Determine the (X, Y) coordinate at the center of the cell enclosing the given text.  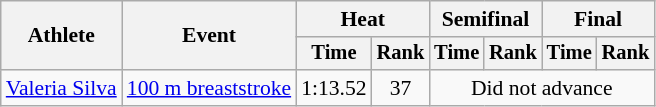
Semifinal (485, 19)
Valeria Silva (62, 88)
1:13.52 (334, 88)
Final (598, 19)
100 m breaststroke (209, 88)
Heat (362, 19)
37 (401, 88)
Did not advance (542, 88)
Athlete (62, 36)
Event (209, 36)
